Extract the (x, y) coordinate from the center of the cell holding the provided text.  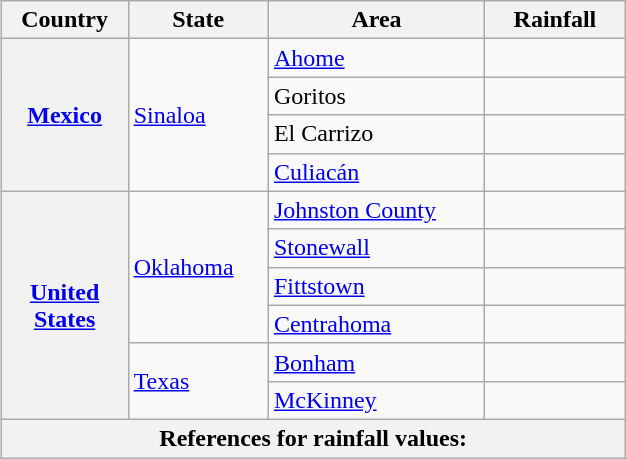
El Carrizo (376, 134)
Johnston County (376, 210)
Bonham (376, 362)
Fittstown (376, 286)
Texas (198, 381)
Goritos (376, 96)
Sinaloa (198, 115)
McKinney (376, 400)
Mexico (64, 115)
Country (64, 20)
Area (376, 20)
Stonewall (376, 248)
References for rainfall values: (313, 438)
Ahome (376, 58)
Rainfall (556, 20)
Culiacán (376, 172)
United States (64, 305)
State (198, 20)
Centrahoma (376, 324)
Oklahoma (198, 267)
